Search for the cell housing the specified text and yield its (x, y) center coordinate. 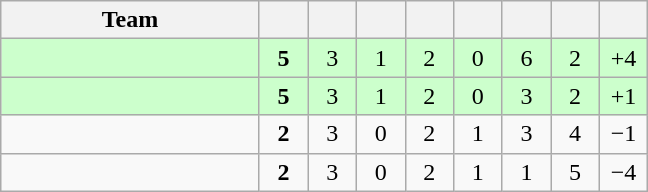
−4 (624, 172)
−1 (624, 134)
+1 (624, 96)
+4 (624, 58)
Team (130, 20)
6 (526, 58)
4 (576, 134)
